Detect which cell encompasses the target text, then output its (x, y) center coordinate. 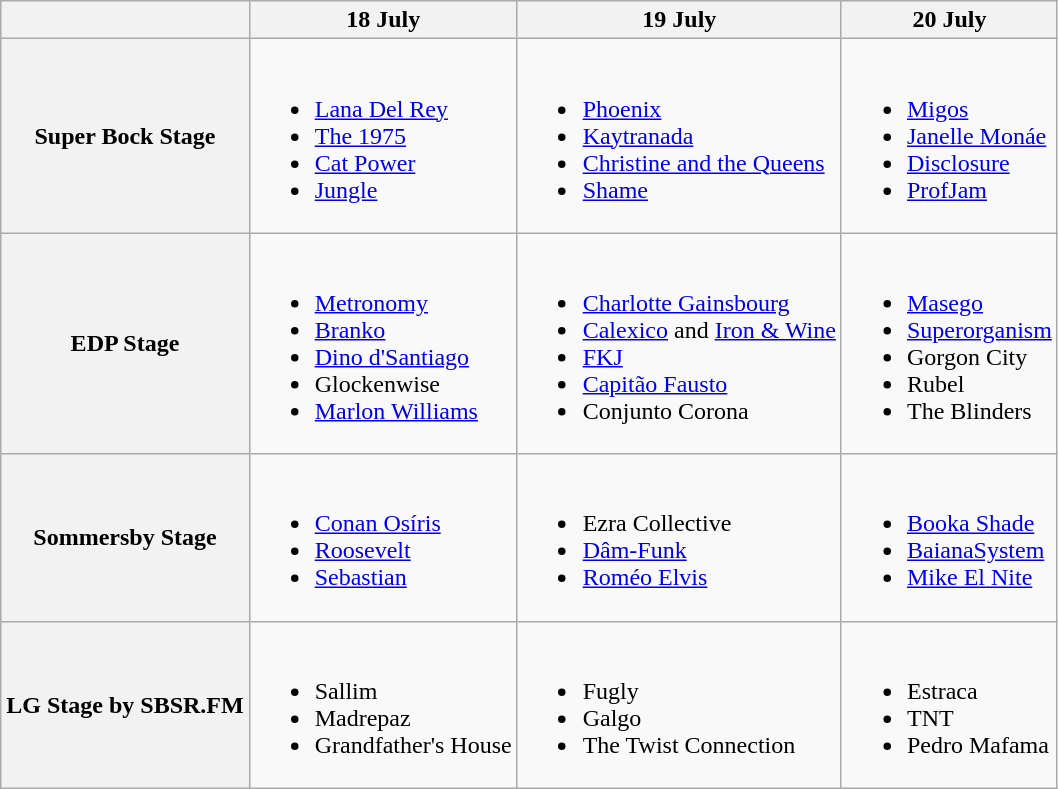
EstracaTNTPedro Mafama (949, 704)
MasegoSuperorganismGorgon CityRubelThe Blinders (949, 344)
SallimMadrepazGrandfather's House (383, 704)
PhoenixKaytranadaChristine and the QueensShame (679, 136)
Booka ShadeBaianaSystemMike El Nite (949, 538)
Conan OsírisRooseveltSebastian (383, 538)
Sommersby Stage (125, 538)
Super Bock Stage (125, 136)
LG Stage by SBSR.FM (125, 704)
Ezra CollectiveDâm-FunkRoméo Elvis (679, 538)
MetronomyBrankoDino d'SantiagoGlockenwiseMarlon Williams (383, 344)
Charlotte GainsbourgCalexico and Iron & WineFKJCapitão FaustoConjunto Corona (679, 344)
18 July (383, 20)
EDP Stage (125, 344)
19 July (679, 20)
Lana Del ReyThe 1975Cat PowerJungle (383, 136)
20 July (949, 20)
FuglyGalgoThe Twist Connection (679, 704)
MigosJanelle MonáeDisclosure ProfJam (949, 136)
